Capture the cell that displays the provided text and extract its [x, y] central coordinate. 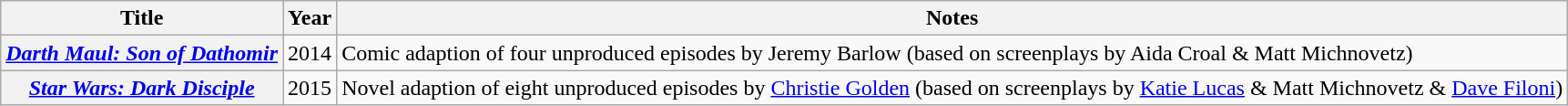
2015 [310, 88]
Year [310, 18]
Notes [952, 18]
Novel adaption of eight unproduced episodes by Christie Golden (based on screenplays by Katie Lucas & Matt Michnovetz & Dave Filoni) [952, 88]
Darth Maul: Son of Dathomir [142, 53]
2014 [310, 53]
Title [142, 18]
Star Wars: Dark Disciple [142, 88]
Comic adaption of four unproduced episodes by Jeremy Barlow (based on screenplays by Aida Croal & Matt Michnovetz) [952, 53]
